Detect which cell encompasses the target text, then output its [x, y] center coordinate. 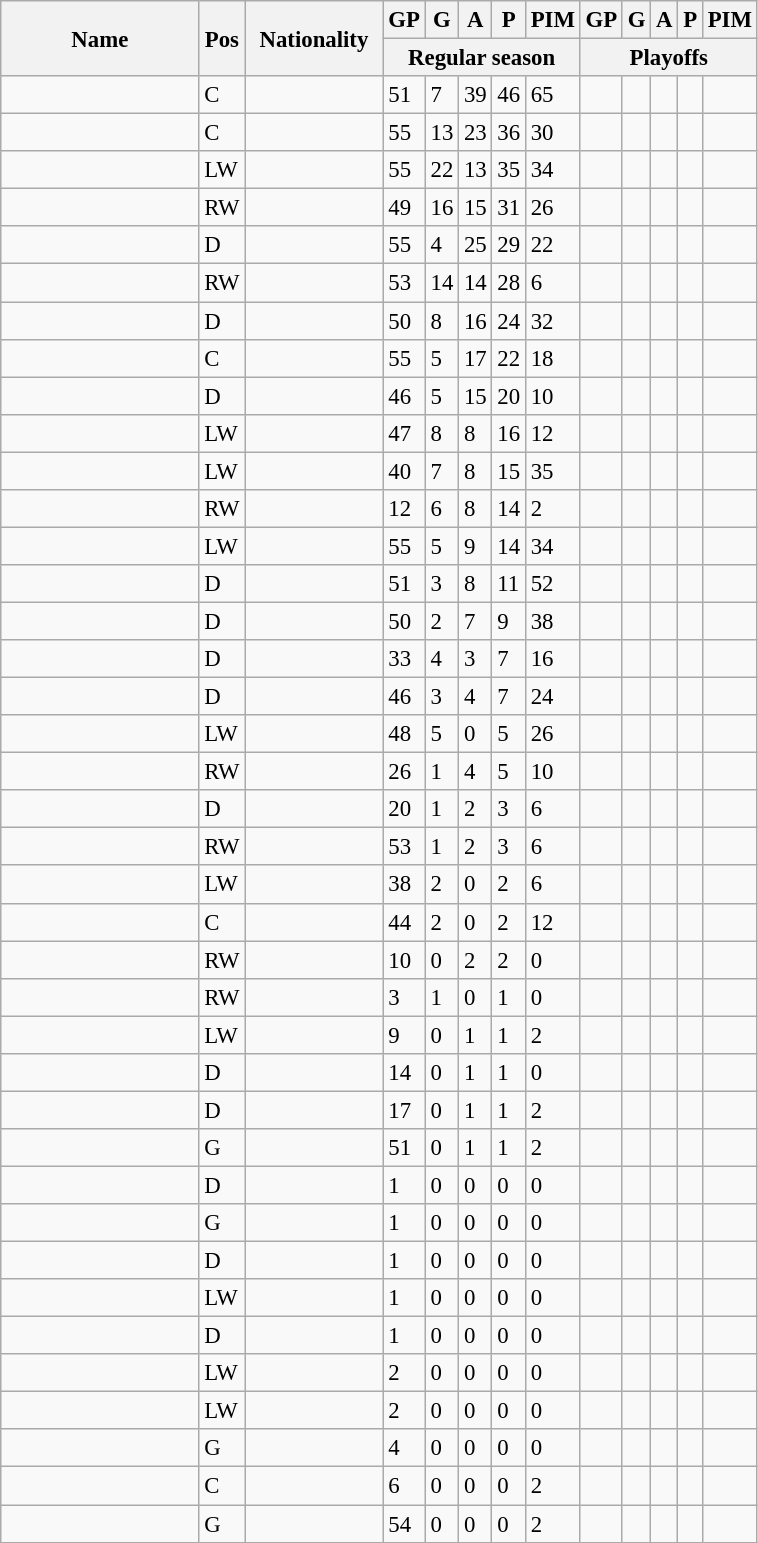
54 [404, 1524]
36 [508, 133]
48 [404, 734]
18 [552, 358]
25 [476, 245]
Nationality [314, 38]
23 [476, 133]
44 [404, 922]
Regular season [482, 58]
52 [552, 584]
33 [404, 659]
Pos [222, 38]
32 [552, 321]
65 [552, 95]
11 [508, 584]
30 [552, 133]
47 [404, 433]
28 [508, 283]
49 [404, 208]
Playoffs [668, 58]
31 [508, 208]
39 [476, 95]
Name [100, 38]
29 [508, 245]
40 [404, 471]
